Extract the [X, Y] coordinate from the center of the cell holding the provided text.  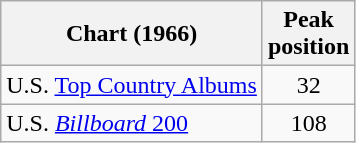
32 [308, 85]
Chart (1966) [132, 34]
Peakposition [308, 34]
U.S. Top Country Albums [132, 85]
108 [308, 123]
U.S. Billboard 200 [132, 123]
